For the text-containing cell, return its midpoint in (x, y) coordinate format. 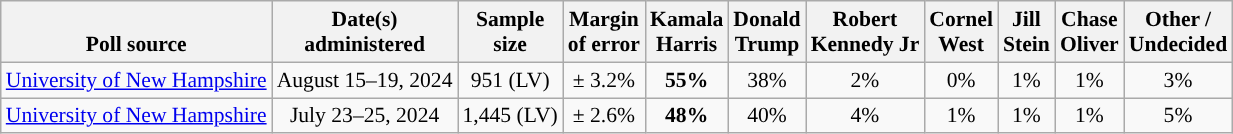
RobertKennedy Jr (866, 32)
Other /Undecided (1178, 32)
951 (LV) (510, 80)
Marginof error (604, 32)
1,445 (LV) (510, 116)
CornelWest (961, 32)
Poll source (136, 32)
3% (1178, 80)
0% (961, 80)
4% (866, 116)
ChaseOliver (1090, 32)
KamalaHarris (686, 32)
JillStein (1026, 32)
5% (1178, 116)
July 23–25, 2024 (365, 116)
40% (766, 116)
55% (686, 80)
Samplesize (510, 32)
± 2.6% (604, 116)
48% (686, 116)
38% (766, 80)
2% (866, 80)
August 15–19, 2024 (365, 80)
± 3.2% (604, 80)
Date(s)administered (365, 32)
DonaldTrump (766, 32)
